Determine the [X, Y] coordinate at the center of the cell enclosing the given text.  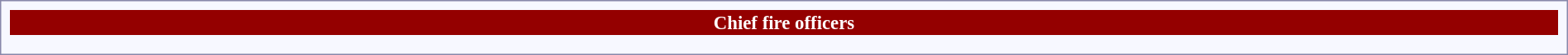
Chief fire officers [784, 22]
